Find where the given text appears and provide that cell's center as (X, Y) coordinate. 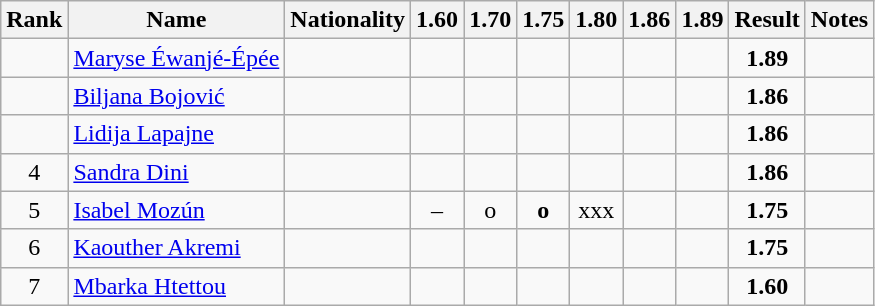
1.70 (490, 20)
Maryse Éwanjé-Épée (176, 58)
Mbarka Htettou (176, 286)
Result (767, 20)
– (438, 210)
5 (34, 210)
Isabel Mozún (176, 210)
1.80 (596, 20)
6 (34, 248)
Rank (34, 20)
xxx (596, 210)
Name (176, 20)
Notes (839, 20)
4 (34, 172)
Biljana Bojović (176, 96)
Sandra Dini (176, 172)
7 (34, 286)
Lidija Lapajne (176, 134)
Nationality (348, 20)
Kaouther Akremi (176, 248)
